Detect which cell encompasses the target text, then output its (X, Y) center coordinate. 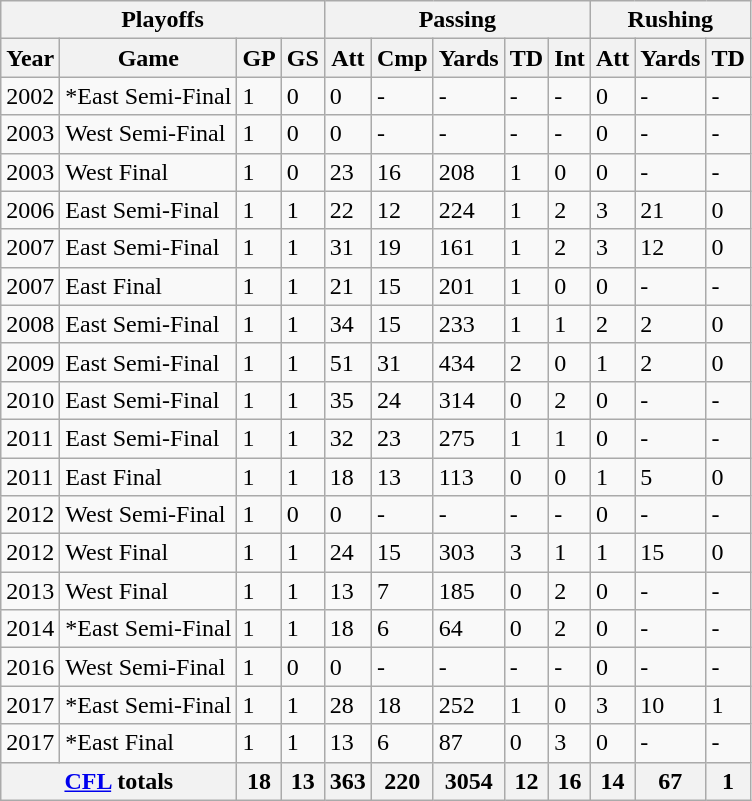
208 (468, 172)
GS (302, 58)
Int (570, 58)
113 (468, 477)
19 (402, 248)
Passing (457, 20)
303 (468, 553)
314 (468, 400)
220 (402, 781)
67 (670, 781)
Rushing (670, 20)
28 (348, 705)
*East Final (148, 743)
2014 (30, 629)
2002 (30, 96)
2013 (30, 591)
87 (468, 743)
14 (612, 781)
2006 (30, 210)
51 (348, 362)
185 (468, 591)
252 (468, 705)
2010 (30, 400)
363 (348, 781)
Game (148, 58)
7 (402, 591)
233 (468, 324)
2009 (30, 362)
Cmp (402, 58)
35 (348, 400)
275 (468, 438)
64 (468, 629)
32 (348, 438)
CFL totals (119, 781)
Playoffs (163, 20)
10 (670, 705)
161 (468, 248)
2016 (30, 667)
GP (259, 58)
224 (468, 210)
22 (348, 210)
3054 (468, 781)
201 (468, 286)
34 (348, 324)
2008 (30, 324)
Year (30, 58)
434 (468, 362)
5 (670, 477)
